Determine the (x, y) coordinate at the center of the cell enclosing the given text.  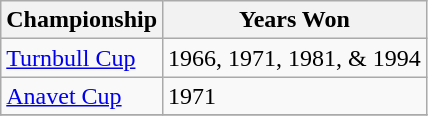
1971 (295, 96)
Anavet Cup (82, 96)
Championship (82, 20)
Turnbull Cup (82, 58)
Years Won (295, 20)
1966, 1971, 1981, & 1994 (295, 58)
